Return the (x, y) coordinate for the center point of the cell that contains the specified text.  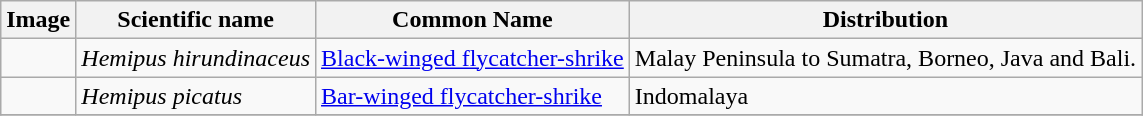
Hemipus picatus (196, 96)
Bar-winged flycatcher-shrike (473, 96)
Scientific name (196, 20)
Black-winged flycatcher-shrike (473, 58)
Hemipus hirundinaceus (196, 58)
Malay Peninsula to Sumatra, Borneo, Java and Bali. (885, 58)
Distribution (885, 20)
Common Name (473, 20)
Image (38, 20)
Indomalaya (885, 96)
